Find where the given text appears and provide that cell's center as (x, y) coordinate. 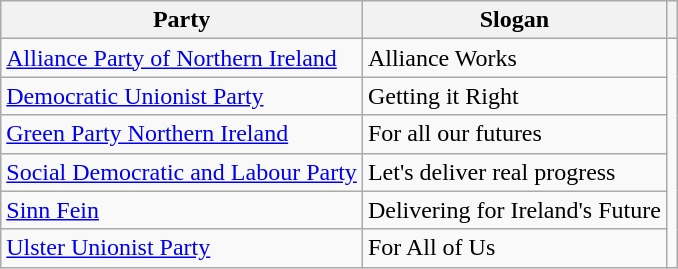
Alliance Works (514, 58)
Let's deliver real progress (514, 172)
Slogan (514, 20)
Getting it Right (514, 96)
Social Democratic and Labour Party (182, 172)
Party (182, 20)
Green Party Northern Ireland (182, 134)
Ulster Unionist Party (182, 248)
For all our futures (514, 134)
Sinn Fein (182, 210)
Alliance Party of Northern Ireland (182, 58)
Delivering for Ireland's Future (514, 210)
Democratic Unionist Party (182, 96)
For All of Us (514, 248)
